Extract the [X, Y] coordinate from the center of the cell holding the provided text.  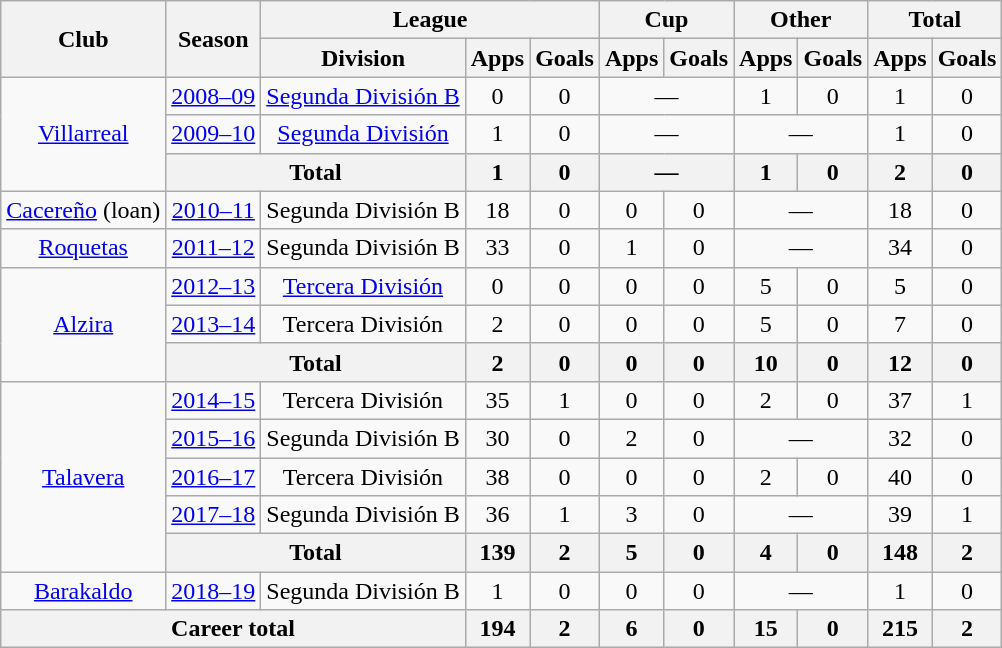
Talavera [84, 476]
6 [631, 629]
36 [497, 515]
2008–09 [214, 96]
Segunda División [363, 134]
Division [363, 58]
2017–18 [214, 515]
33 [497, 248]
7 [900, 324]
39 [900, 515]
10 [766, 362]
2009–10 [214, 134]
Club [84, 39]
4 [766, 553]
3 [631, 515]
139 [497, 553]
35 [497, 400]
Season [214, 39]
30 [497, 438]
34 [900, 248]
2018–19 [214, 591]
Cacereño (loan) [84, 210]
Cup [666, 20]
38 [497, 477]
2013–14 [214, 324]
2011–12 [214, 248]
148 [900, 553]
194 [497, 629]
Villarreal [84, 134]
12 [900, 362]
Barakaldo [84, 591]
215 [900, 629]
2014–15 [214, 400]
37 [900, 400]
2016–17 [214, 477]
15 [766, 629]
40 [900, 477]
Alzira [84, 324]
Other [801, 20]
2012–13 [214, 286]
Career total [233, 629]
League [430, 20]
2015–16 [214, 438]
Roquetas [84, 248]
2010–11 [214, 210]
32 [900, 438]
